For the text-containing cell, return its midpoint in [x, y] coordinate format. 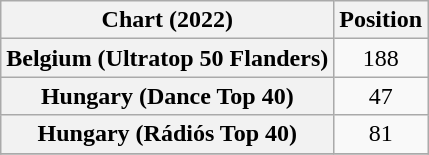
47 [381, 96]
Hungary (Dance Top 40) [168, 96]
81 [381, 134]
Chart (2022) [168, 20]
Belgium (Ultratop 50 Flanders) [168, 58]
188 [381, 58]
Hungary (Rádiós Top 40) [168, 134]
Position [381, 20]
